Identify which cell holds the provided text, then report its (x, y) central coordinate. 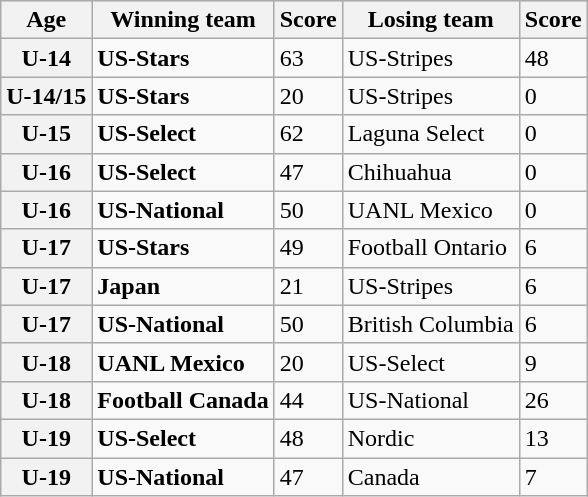
British Columbia (430, 324)
Japan (183, 286)
Laguna Select (430, 134)
13 (553, 438)
7 (553, 477)
21 (308, 286)
Nordic (430, 438)
Football Canada (183, 400)
63 (308, 58)
44 (308, 400)
Football Ontario (430, 248)
26 (553, 400)
Chihuahua (430, 172)
Losing team (430, 20)
62 (308, 134)
U-14 (46, 58)
Winning team (183, 20)
U-15 (46, 134)
49 (308, 248)
Canada (430, 477)
Age (46, 20)
9 (553, 362)
U-14/15 (46, 96)
